For the text-containing cell, return its midpoint in (x, y) coordinate format. 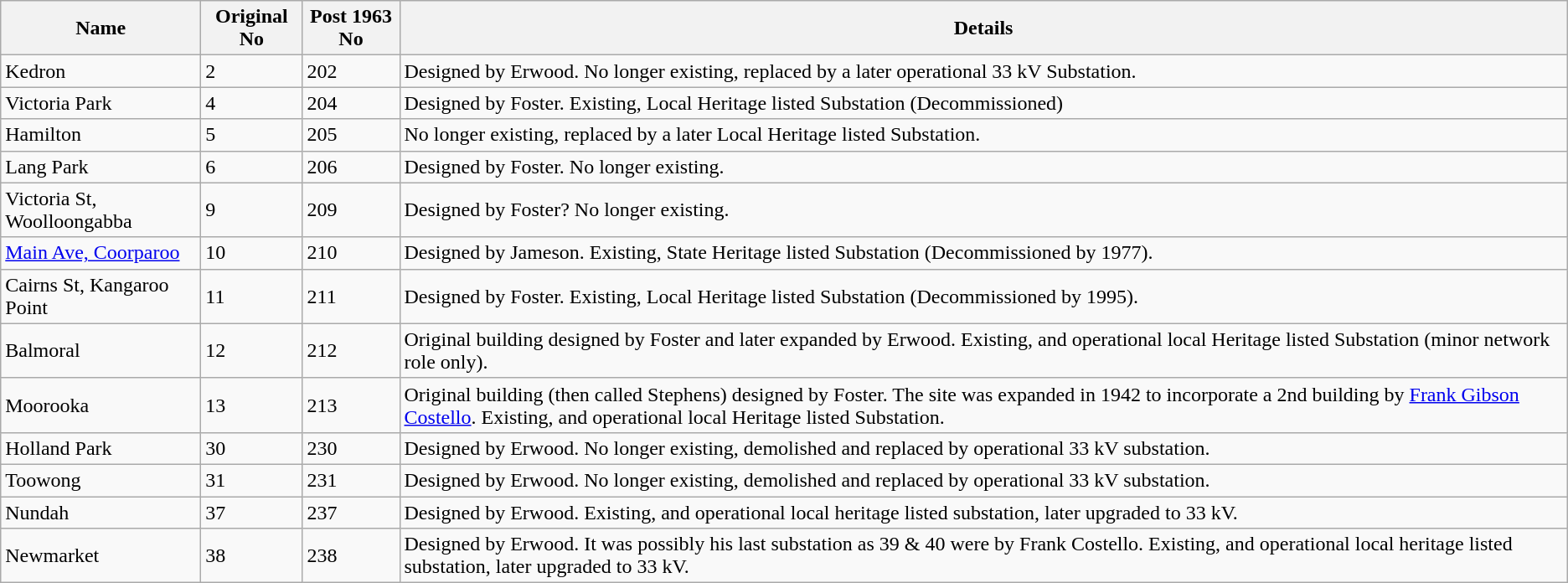
Details (983, 28)
11 (251, 297)
9 (251, 209)
238 (351, 556)
Lang Park (101, 167)
Balmoral (101, 350)
Victoria Park (101, 103)
230 (351, 448)
209 (351, 209)
Kedron (101, 71)
211 (351, 297)
Newmarket (101, 556)
Designed by Erwood. Existing, and operational local heritage listed substation, later upgraded to 33 kV. (983, 512)
Main Ave, Coorparoo (101, 253)
4 (251, 103)
210 (351, 253)
30 (251, 448)
Designed by Foster. Existing, Local Heritage listed Substation (Decommissioned by 1995). (983, 297)
Designed by Jameson. Existing, State Heritage listed Substation (Decommissioned by 1977). (983, 253)
31 (251, 480)
Original No (251, 28)
Name (101, 28)
205 (351, 135)
237 (351, 512)
204 (351, 103)
202 (351, 71)
Designed by Foster? No longer existing. (983, 209)
206 (351, 167)
231 (351, 480)
Hamilton (101, 135)
No longer existing, replaced by a later Local Heritage listed Substation. (983, 135)
6 (251, 167)
213 (351, 405)
Designed by Foster. No longer existing. (983, 167)
Cairns St, Kangaroo Point (101, 297)
2 (251, 71)
12 (251, 350)
212 (351, 350)
13 (251, 405)
Designed by Erwood. No longer existing, replaced by a later operational 33 kV Substation. (983, 71)
37 (251, 512)
5 (251, 135)
Designed by Foster. Existing, Local Heritage listed Substation (Decommissioned) (983, 103)
Holland Park (101, 448)
Nundah (101, 512)
Post 1963 No (351, 28)
10 (251, 253)
Toowong (101, 480)
Victoria St, Woolloongabba (101, 209)
Moorooka (101, 405)
38 (251, 556)
